Capture the cell that displays the provided text and extract its (X, Y) central coordinate. 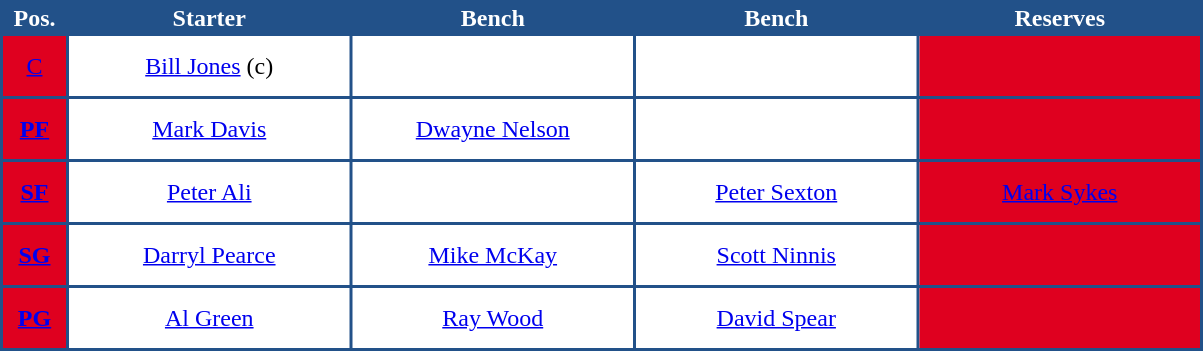
Darryl Pearce (209, 255)
Pos. (34, 18)
Mike McKay (492, 255)
PG (34, 318)
Dwayne Nelson (492, 129)
C (34, 66)
Mark Sykes (1060, 192)
Starter (209, 18)
Reserves (1060, 18)
SF (34, 192)
Peter Ali (209, 192)
David Spear (776, 318)
PF (34, 129)
Bill Jones (c) (209, 66)
SG (34, 255)
Mark Davis (209, 129)
Ray Wood (492, 318)
Al Green (209, 318)
Scott Ninnis (776, 255)
Peter Sexton (776, 192)
